Return [X, Y] of the center of cell containing provided text 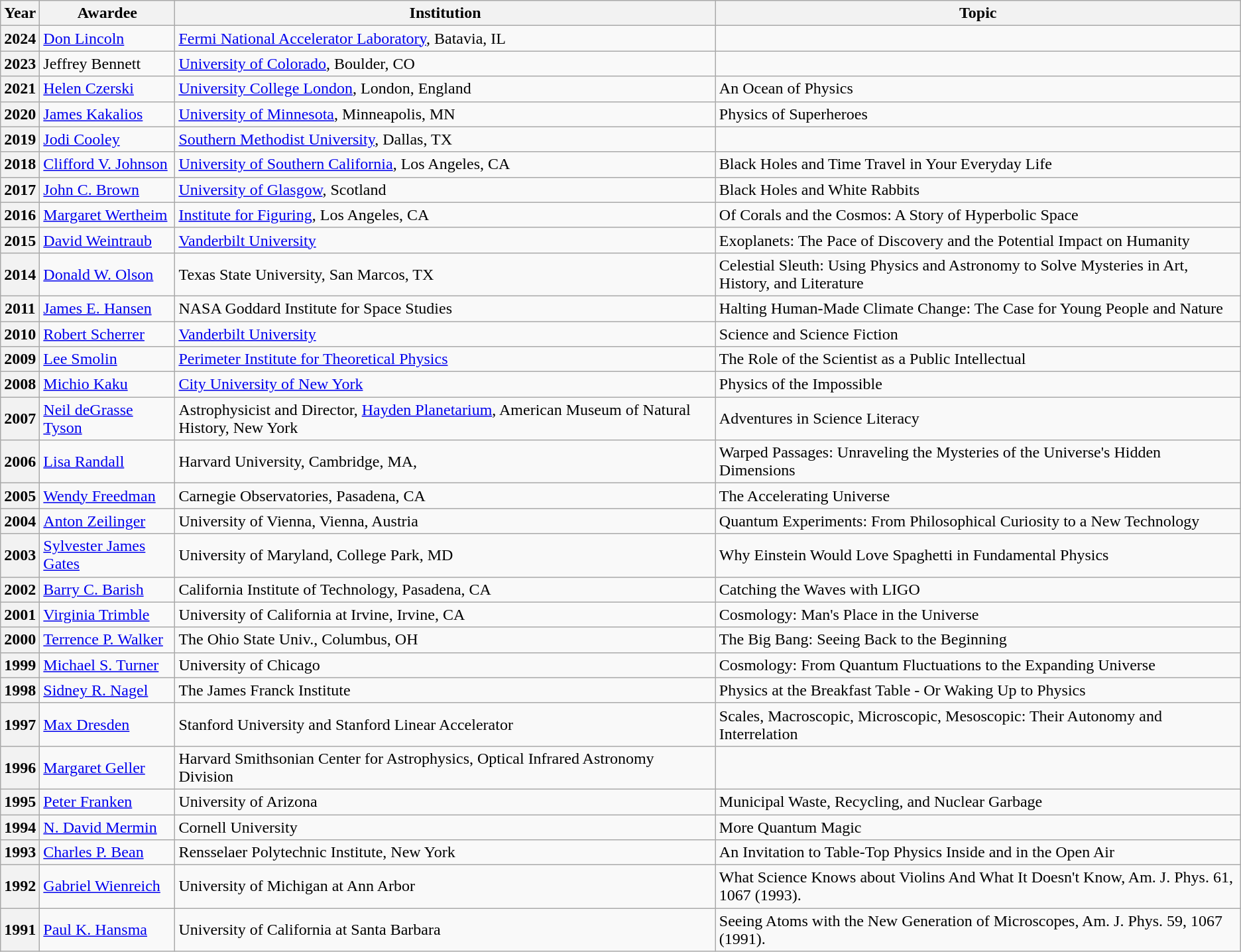
John C. Brown [107, 190]
Fermi National Accelerator Laboratory, Batavia, IL [445, 38]
Anton Zeilinger [107, 521]
Topic [978, 13]
Paul K. Hansma [107, 929]
University of Chicago [445, 665]
Adventures in Science Literacy [978, 419]
Scales, Macroscopic, Microscopic, Mesoscopic: Their Autonomy and Interrelation [978, 724]
2019 [20, 139]
The Ohio State Univ., Columbus, OH [445, 640]
Cosmology: From Quantum Fluctuations to the Expanding Universe [978, 665]
Terrence P. Walker [107, 640]
2017 [20, 190]
Municipal Waste, Recycling, and Nuclear Garbage [978, 802]
Don Lincoln [107, 38]
Seeing Atoms with the New Generation of Microscopes, Am. J. Phys. 59, 1067 (1991). [978, 929]
Physics at the Breakfast Table - Or Waking Up to Physics [978, 690]
Charles P. Bean [107, 853]
Quantum Experiments: From Philosophical Curiosity to a New Technology [978, 521]
2006 [20, 461]
Why Einstein Would Love Spaghetti in Fundamental Physics [978, 556]
University College London, London, England [445, 89]
Stanford University and Stanford Linear Accelerator [445, 724]
2007 [20, 419]
James E. Hansen [107, 308]
Catching the Waves with LIGO [978, 589]
Texas State University, San Marcos, TX [445, 274]
2018 [20, 164]
Science and Science Fiction [978, 333]
Black Holes and White Rabbits [978, 190]
Perimeter Institute for Theoretical Physics [445, 359]
2001 [20, 615]
1996 [20, 768]
Astrophysicist and Director, Hayden Planetarium, American Museum of Natural History, New York [445, 419]
Max Dresden [107, 724]
1995 [20, 802]
University of Colorado, Boulder, CO [445, 64]
2000 [20, 640]
1997 [20, 724]
University of Michigan at Ann Arbor [445, 887]
David Weintraub [107, 240]
Margaret Wertheim [107, 215]
Peter Franken [107, 802]
2020 [20, 114]
Jodi Cooley [107, 139]
Michio Kaku [107, 385]
Black Holes and Time Travel in Your Everyday Life [978, 164]
Rensselaer Polytechnic Institute, New York [445, 853]
2024 [20, 38]
The Accelerating Universe [978, 496]
Gabriel Wienreich [107, 887]
An Ocean of Physics [978, 89]
Cosmology: Man's Place in the Universe [978, 615]
Donald W. Olson [107, 274]
University of California at Santa Barbara [445, 929]
2011 [20, 308]
2021 [20, 89]
Margaret Geller [107, 768]
What Science Knows about Violins And What It Doesn't Know, Am. J. Phys. 61, 1067 (1993). [978, 887]
2004 [20, 521]
University of Maryland, College Park, MD [445, 556]
2003 [20, 556]
California Institute of Technology, Pasadena, CA [445, 589]
N. David Mermin [107, 827]
2016 [20, 215]
The Role of the Scientist as a Public Intellectual [978, 359]
Neil deGrasse Tyson [107, 419]
2010 [20, 333]
City University of New York [445, 385]
2002 [20, 589]
1994 [20, 827]
2015 [20, 240]
University of Glasgow, Scotland [445, 190]
Halting Human-Made Climate Change: The Case for Young People and Nature [978, 308]
Jeffrey Bennett [107, 64]
Helen Czerski [107, 89]
Carnegie Observatories, Pasadena, CA [445, 496]
Michael S. Turner [107, 665]
Celestial Sleuth: Using Physics and Astronomy to Solve Mysteries in Art, History, and Literature [978, 274]
Warped Passages: Unraveling the Mysteries of the Universe's Hidden Dimensions [978, 461]
Year [20, 13]
University of California at Irvine, Irvine, CA [445, 615]
James Kakalios [107, 114]
University of Vienna, Vienna, Austria [445, 521]
2005 [20, 496]
Virginia Trimble [107, 615]
Sylvester James Gates [107, 556]
2009 [20, 359]
University of Minnesota, Minneapolis, MN [445, 114]
1992 [20, 887]
Harvard University, Cambridge, MA, [445, 461]
Cornell University [445, 827]
Harvard Smithsonian Center for Astrophysics, Optical Infrared Astronomy Division [445, 768]
An Invitation to Table-Top Physics Inside and in the Open Air [978, 853]
Physics of the Impossible [978, 385]
The James Franck Institute [445, 690]
Barry C. Barish [107, 589]
Robert Scherrer [107, 333]
Awardee [107, 13]
NASA Goddard Institute for Space Studies [445, 308]
1993 [20, 853]
The Big Bang: Seeing Back to the Beginning [978, 640]
Clifford V. Johnson [107, 164]
University of Southern California, Los Angeles, CA [445, 164]
Institute for Figuring, Los Angeles, CA [445, 215]
University of Arizona [445, 802]
Institution [445, 13]
Lisa Randall [107, 461]
1999 [20, 665]
Physics of Superheroes [978, 114]
Wendy Freedman [107, 496]
Of Corals and the Cosmos: A Story of Hyperbolic Space [978, 215]
Lee Smolin [107, 359]
1991 [20, 929]
Southern Methodist University, Dallas, TX [445, 139]
2008 [20, 385]
1998 [20, 690]
2023 [20, 64]
More Quantum Magic [978, 827]
Sidney R. Nagel [107, 690]
2014 [20, 274]
Exoplanets: The Pace of Discovery and the Potential Impact on Humanity [978, 240]
